Detect which cell encompasses the target text, then output its (x, y) center coordinate. 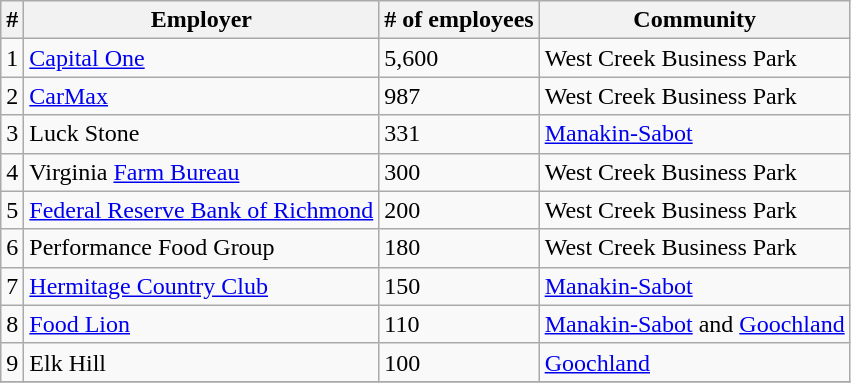
Employer (202, 20)
4 (12, 172)
CarMax (202, 96)
Food Lion (202, 324)
200 (459, 210)
100 (459, 362)
300 (459, 172)
7 (12, 286)
Capital One (202, 58)
2 (12, 96)
150 (459, 286)
9 (12, 362)
5 (12, 210)
110 (459, 324)
1 (12, 58)
# (12, 20)
5,600 (459, 58)
987 (459, 96)
331 (459, 134)
3 (12, 134)
Luck Stone (202, 134)
Federal Reserve Bank of Richmond (202, 210)
Community (694, 20)
Virginia Farm Bureau (202, 172)
Performance Food Group (202, 248)
Elk Hill (202, 362)
# of employees (459, 20)
180 (459, 248)
Goochland (694, 362)
6 (12, 248)
Manakin-Sabot and Goochland (694, 324)
8 (12, 324)
Hermitage Country Club (202, 286)
